Pinpoint the cell where the given text exists, returning its (X, Y) midpoint coordinate. 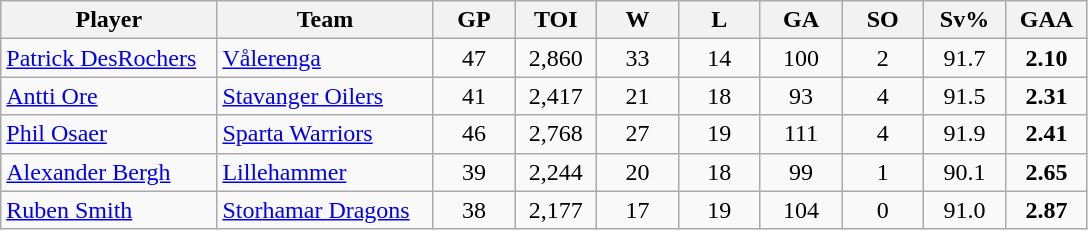
2.10 (1046, 58)
Sv% (965, 20)
Ruben Smith (109, 210)
99 (801, 172)
90.1 (965, 172)
20 (638, 172)
SO (883, 20)
91.9 (965, 134)
2,177 (556, 210)
GP (474, 20)
Team (325, 20)
2.31 (1046, 96)
2.87 (1046, 210)
47 (474, 58)
Stavanger Oilers (325, 96)
2.65 (1046, 172)
Vålerenga (325, 58)
41 (474, 96)
Lillehammer (325, 172)
GAA (1046, 20)
2,768 (556, 134)
2 (883, 58)
91.0 (965, 210)
0 (883, 210)
46 (474, 134)
91.5 (965, 96)
Sparta Warriors (325, 134)
100 (801, 58)
2,860 (556, 58)
Antti Ore (109, 96)
Alexander Bergh (109, 172)
21 (638, 96)
14 (719, 58)
GA (801, 20)
W (638, 20)
1 (883, 172)
Phil Osaer (109, 134)
93 (801, 96)
33 (638, 58)
2.41 (1046, 134)
Player (109, 20)
38 (474, 210)
27 (638, 134)
39 (474, 172)
2,417 (556, 96)
Storhamar Dragons (325, 210)
104 (801, 210)
Patrick DesRochers (109, 58)
91.7 (965, 58)
L (719, 20)
17 (638, 210)
111 (801, 134)
TOI (556, 20)
2,244 (556, 172)
